Locate the cell with the specified text and output its (X, Y) center coordinate. 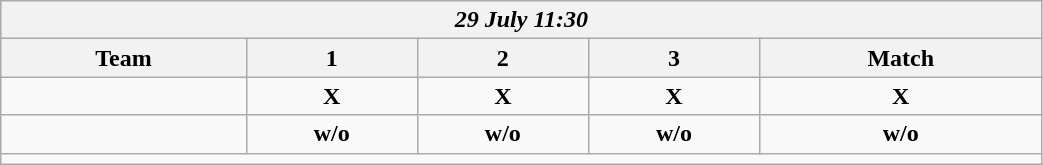
Match (900, 58)
1 (332, 58)
29 July 11:30 (522, 20)
Team (124, 58)
3 (674, 58)
2 (502, 58)
